Provide the (x, y) coordinate of the cell's center where the given text is located.  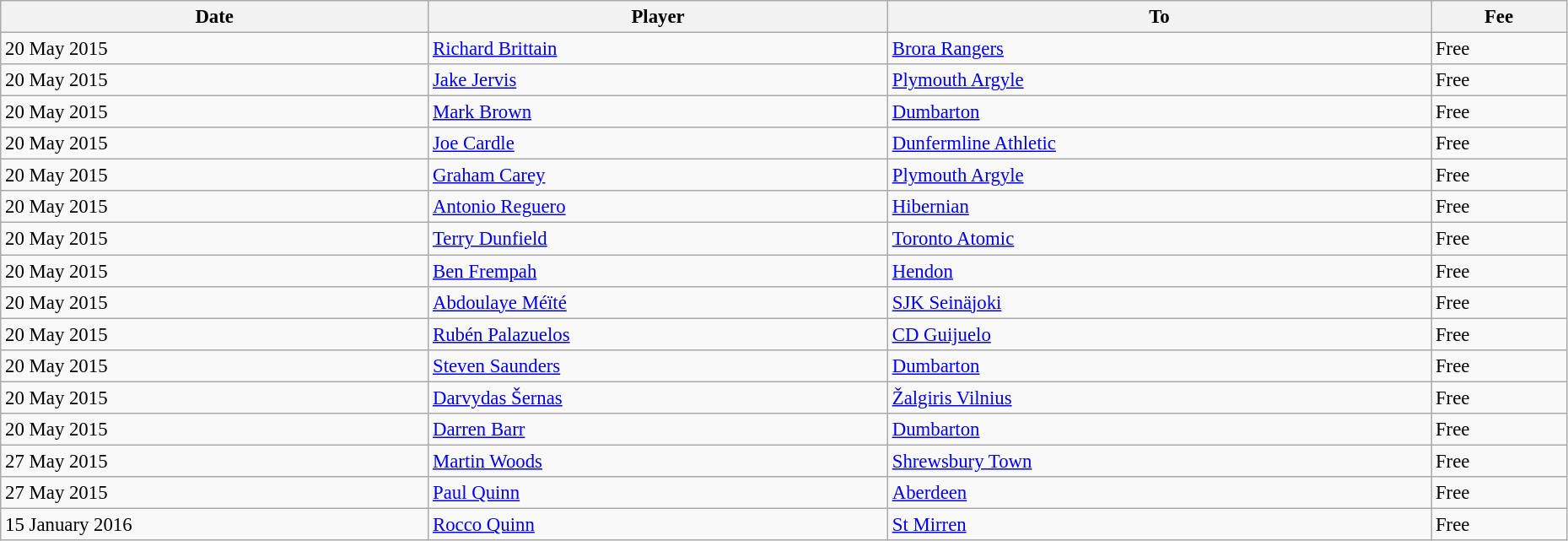
Darvydas Šernas (658, 398)
Ben Frempah (658, 271)
Toronto Atomic (1159, 239)
To (1159, 17)
Darren Barr (658, 430)
Fee (1500, 17)
Terry Dunfield (658, 239)
Steven Saunders (658, 365)
SJK Seinäjoki (1159, 302)
Aberdeen (1159, 493)
Brora Rangers (1159, 49)
Antonio Reguero (658, 207)
Hendon (1159, 271)
Rocco Quinn (658, 524)
CD Guijuelo (1159, 334)
Abdoulaye Méïté (658, 302)
Paul Quinn (658, 493)
15 January 2016 (214, 524)
Player (658, 17)
Martin Woods (658, 461)
Rubén Palazuelos (658, 334)
Hibernian (1159, 207)
Dunfermline Athletic (1159, 143)
Date (214, 17)
Graham Carey (658, 176)
Shrewsbury Town (1159, 461)
Žalgiris Vilnius (1159, 398)
Mark Brown (658, 112)
Jake Jervis (658, 80)
Richard Brittain (658, 49)
St Mirren (1159, 524)
Joe Cardle (658, 143)
